Capture the cell that displays the provided text and extract its [X, Y] central coordinate. 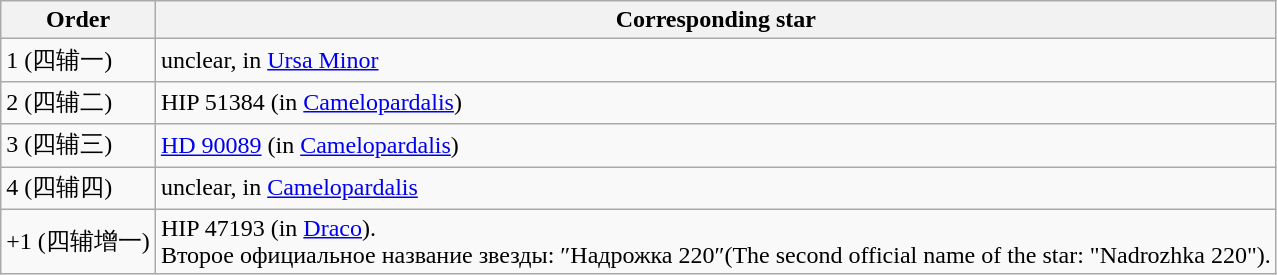
HIP 51384 (in Camelopardalis) [716, 102]
2 (四辅二) [78, 102]
HIP 47193 (in Draco).Второе официальное название звезды: ″Надрожка 220″(The second official name of the star: "Nadrozhka 220"). [716, 242]
unclear, in Camelopardalis [716, 188]
Order [78, 20]
4 (四辅四) [78, 188]
1 (四辅一) [78, 60]
unclear, in Ursa Minor [716, 60]
Corresponding star [716, 20]
3 (四辅三) [78, 146]
HD 90089 (in Camelopardalis) [716, 146]
+1 (四辅增一) [78, 242]
